Locate the cell with the specified text and output its (x, y) center coordinate. 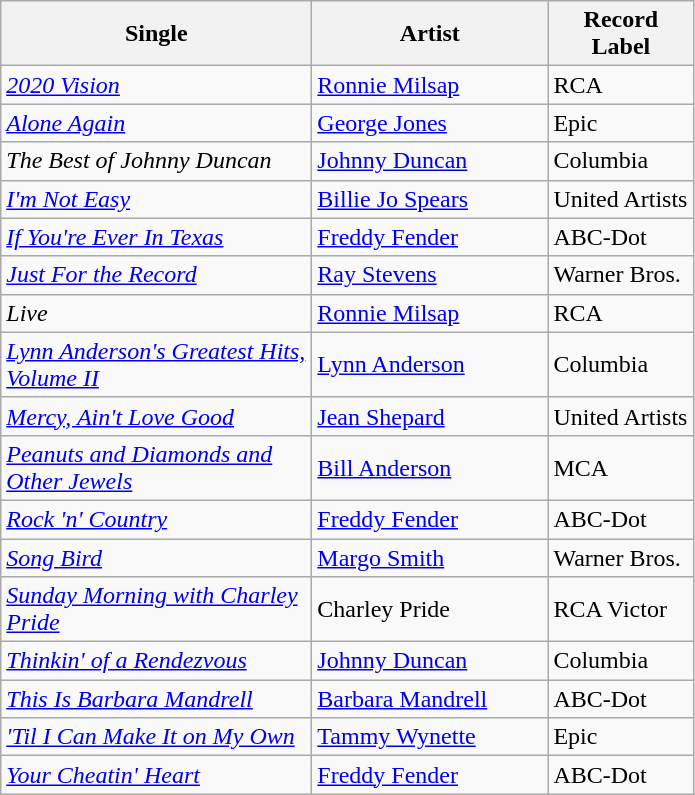
Peanuts and Diamonds and Other Jewels (156, 468)
George Jones (430, 123)
This Is Barbara Mandrell (156, 699)
Thinkin' of a Rendezvous (156, 661)
2020 Vision (156, 85)
Margo Smith (430, 557)
Lynn Anderson (430, 364)
Bill Anderson (430, 468)
Rock 'n' Country (156, 519)
'Til I Can Make It on My Own (156, 737)
Tammy Wynette (430, 737)
Alone Again (156, 123)
RCA Victor (621, 610)
Mercy, Ain't Love Good (156, 416)
MCA (621, 468)
The Best of Johnny Duncan (156, 161)
Charley Pride (430, 610)
Just For the Record (156, 275)
Song Bird (156, 557)
Barbara Mandrell (430, 699)
Live (156, 313)
Artist (430, 34)
Jean Shepard (430, 416)
Lynn Anderson's Greatest Hits, Volume II (156, 364)
Sunday Morning with Charley Pride (156, 610)
If You're Ever In Texas (156, 237)
Ray Stevens (430, 275)
I'm Not Easy (156, 199)
Billie Jo Spears (430, 199)
Single (156, 34)
Your Cheatin' Heart (156, 775)
Record Label (621, 34)
